For the text-containing cell, return its midpoint in (x, y) coordinate format. 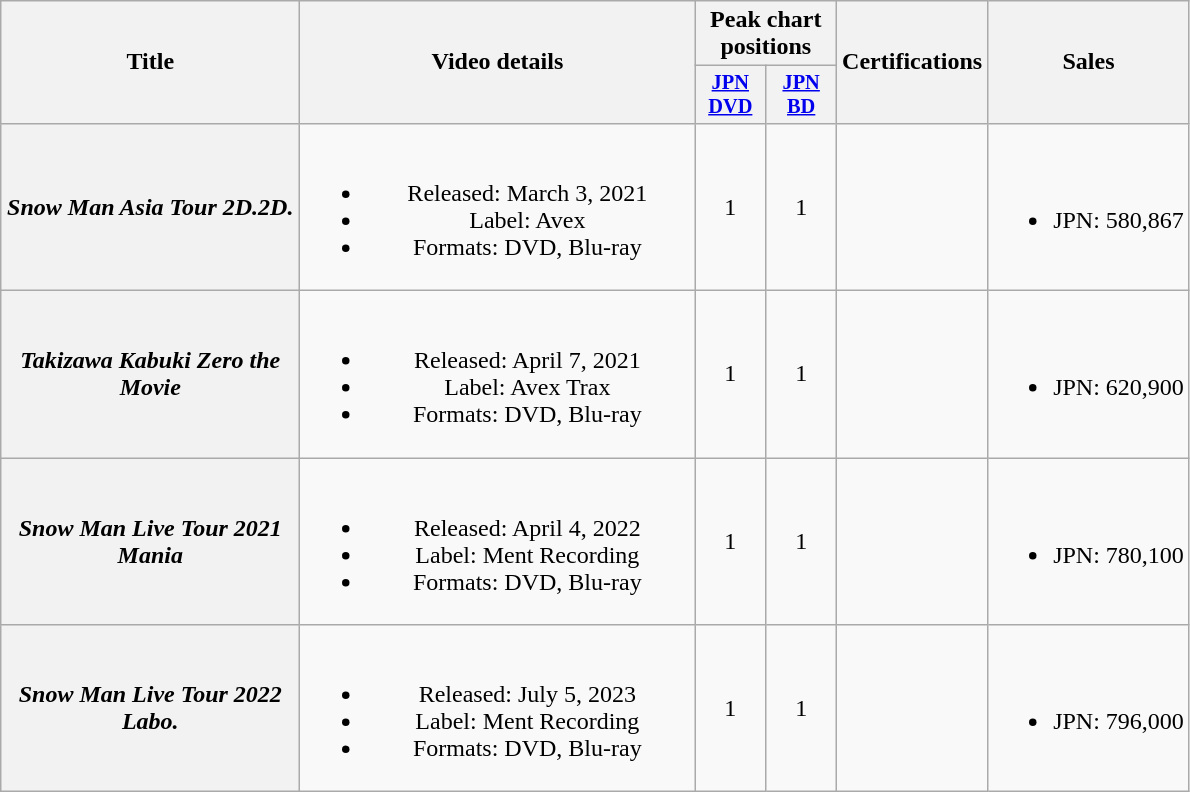
JPN: 580,867 (1089, 206)
Snow Man Asia Tour 2D.2D. (150, 206)
Released: July 5, 2023Label: Ment RecordingFormats: DVD, Blu-ray (498, 708)
Released: April 4, 2022Label: Ment RecordingFormats: DVD, Blu-ray (498, 542)
Takizawa Kabuki Zero the Movie (150, 374)
Video details (498, 62)
JPN: 780,100 (1089, 542)
Certifications (912, 62)
JPN: 620,900 (1089, 374)
Released: April 7, 2021Label: Avex TraxFormats: DVD, Blu-ray (498, 374)
JPN: 796,000 (1089, 708)
JPNBD (802, 95)
Sales (1089, 62)
JPNDVD (730, 95)
Released: March 3, 2021Label: AvexFormats: DVD, Blu-ray (498, 206)
Title (150, 62)
Peak chart positions (766, 34)
Snow Man Live Tour 2022 Labo. (150, 708)
Snow Man Live Tour 2021 Mania (150, 542)
